Capture the cell that displays the provided text and extract its (X, Y) central coordinate. 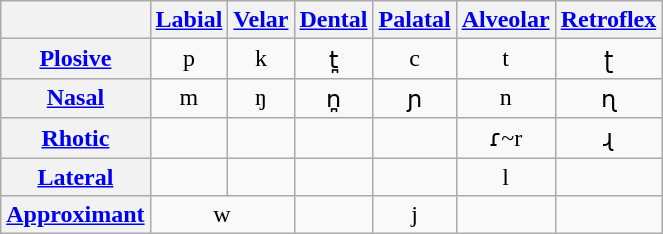
t̪ (334, 59)
t (506, 59)
Palatal (414, 20)
Rhotic (76, 138)
Alveolar (506, 20)
k (261, 59)
w (222, 215)
Nasal (76, 98)
Lateral (76, 177)
c (414, 59)
ɳ (608, 98)
l (506, 177)
p (189, 59)
ʈ (608, 59)
ɾ~r (506, 138)
ŋ (261, 98)
ɻ (608, 138)
m (189, 98)
Retroflex (608, 20)
j (414, 215)
Approximant (76, 215)
Dental (334, 20)
n (506, 98)
Plosive (76, 59)
ɲ (414, 98)
Velar (261, 20)
n̪ (334, 98)
Labial (189, 20)
